From the cell containing the given text, extract its center point as (X, Y) coordinate. 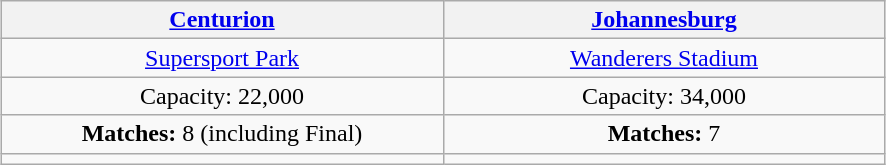
Matches: 7 (664, 134)
Wanderers Stadium (664, 58)
Capacity: 34,000 (664, 96)
Johannesburg (664, 20)
Supersport Park (222, 58)
Matches: 8 (including Final) (222, 134)
Capacity: 22,000 (222, 96)
Centurion (222, 20)
